From the cell containing the given text, extract its center point as (X, Y) coordinate. 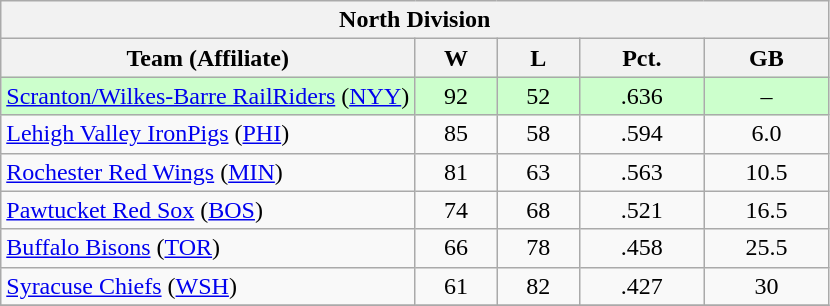
92 (456, 96)
.636 (642, 96)
68 (538, 210)
25.5 (766, 248)
6.0 (766, 134)
74 (456, 210)
10.5 (766, 172)
52 (538, 96)
Pct. (642, 58)
W (456, 58)
Buffalo Bisons (TOR) (208, 248)
66 (456, 248)
.563 (642, 172)
Pawtucket Red Sox (BOS) (208, 210)
82 (538, 286)
63 (538, 172)
61 (456, 286)
Syracuse Chiefs (WSH) (208, 286)
Rochester Red Wings (MIN) (208, 172)
58 (538, 134)
81 (456, 172)
16.5 (766, 210)
85 (456, 134)
– (766, 96)
Scranton/Wilkes-Barre RailRiders (NYY) (208, 96)
78 (538, 248)
North Division (415, 20)
L (538, 58)
.458 (642, 248)
GB (766, 58)
30 (766, 286)
.521 (642, 210)
Lehigh Valley IronPigs (PHI) (208, 134)
.594 (642, 134)
.427 (642, 286)
Team (Affiliate) (208, 58)
